Output the [X, Y] coordinate of the center of the cell containing the given text.  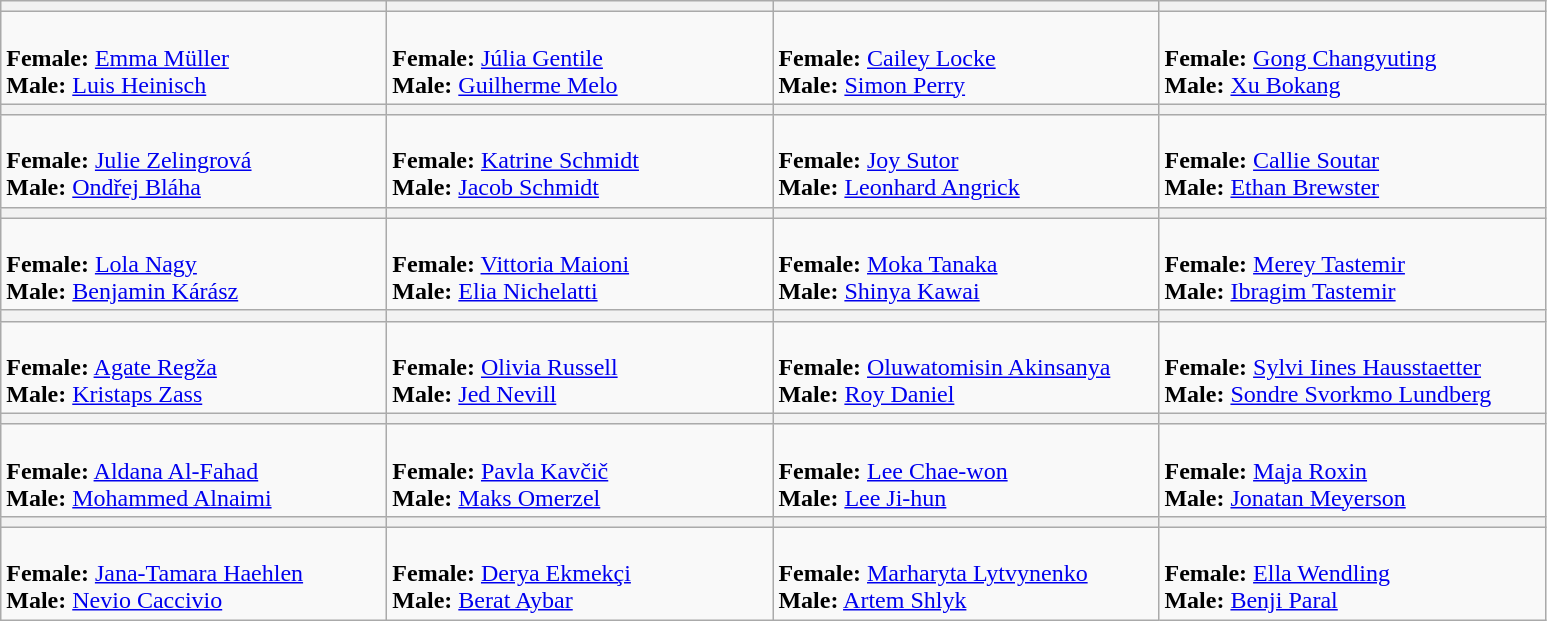
Female: Merey Tastemir Male: Ibragim Tastemir [1352, 264]
Female: Lee Chae-won Male: Lee Ji-hun [966, 470]
Female: Jana-Tamara Haehlen Male: Nevio Caccivio [194, 573]
Female: Moka Tanaka Male: Shinya Kawai [966, 264]
Female: Agate Regža Male: Kristaps Zass [194, 367]
Female: Marharyta Lytvynenko Male: Artem Shlyk [966, 573]
Female: Derya Ekmekçi Male: Berat Aybar [580, 573]
Female: Lola Nagy Male: Benjamin Kárász [194, 264]
Female: Aldana Al-Fahad Male: Mohammed Alnaimi [194, 470]
Female: Joy Sutor Male: Leonhard Angrick [966, 161]
Female: Vittoria Maioni Male: Elia Nichelatti [580, 264]
Female: Katrine Schmidt Male: Jacob Schmidt [580, 161]
Female: Cailey Locke Male: Simon Perry [966, 58]
Female: Emma Müller Male: Luis Heinisch [194, 58]
Female: Olivia Russell Male: Jed Nevill [580, 367]
Female: Maja Roxin Male: Jonatan Meyerson [1352, 470]
Female: Sylvi Iines Hausstaetter Male: Sondre Svorkmo Lundberg [1352, 367]
Female: Júlia Gentile Male: Guilherme Melo [580, 58]
Female: Oluwatomisin Akinsanya Male: Roy Daniel [966, 367]
Female: Callie Soutar Male: Ethan Brewster [1352, 161]
Female: Julie Zelingrová Male: Ondřej Bláha [194, 161]
Female: Gong Changyuting Male: Xu Bokang [1352, 58]
Female: Ella Wendling Male: Benji Paral [1352, 573]
Female: Pavla Kavčič Male: Maks Omerzel [580, 470]
